Return the [X, Y] coordinate for the center point of the cell that contains the specified text.  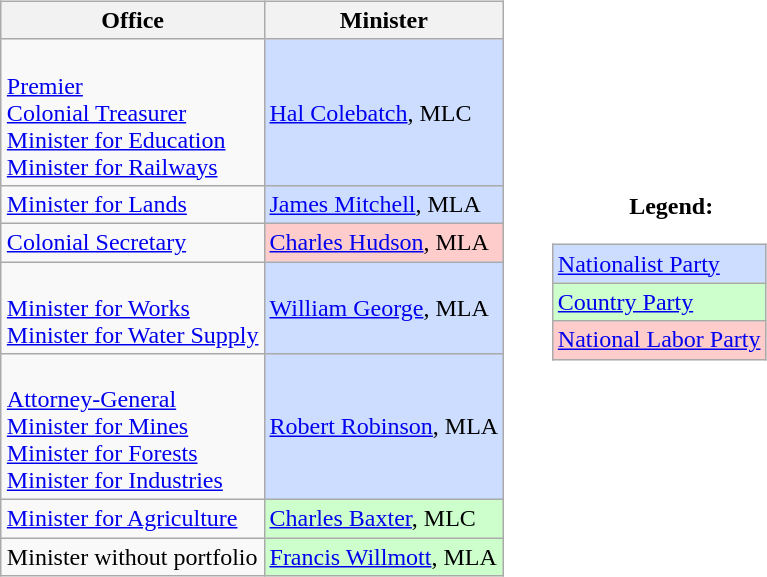
National Labor Party [659, 340]
William George, MLA [384, 308]
Francis Willmott, MLA [384, 557]
Minister for Agriculture [132, 519]
Office [132, 20]
Premier Colonial Treasurer Minister for Education Minister for Railways [132, 112]
James Mitchell, MLA [384, 204]
Minister for Lands [132, 204]
Charles Hudson, MLA [384, 242]
Robert Robinson, MLA [384, 427]
Country Party [659, 302]
Nationalist Party [659, 264]
Minister without portfolio [132, 557]
Minister for Works Minister for Water Supply [132, 308]
Hal Colebatch, MLC [384, 112]
Charles Baxter, MLC [384, 519]
Minister [384, 20]
Attorney-General Minister for Mines Minister for Forests Minister for Industries [132, 427]
Colonial Secretary [132, 242]
